For the text-containing cell, return its midpoint in (x, y) coordinate format. 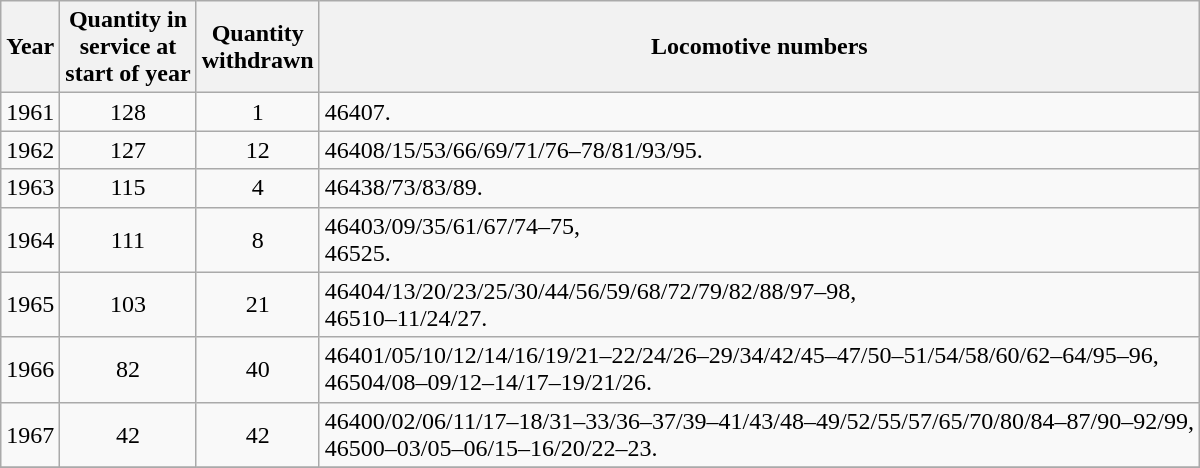
115 (128, 188)
111 (128, 240)
46407. (759, 112)
46404/13/20/23/25/30/44/56/59/68/72/79/82/88/97–98,46510–11/24/27. (759, 304)
Quantitywithdrawn (258, 47)
46401/05/10/12/14/16/19/21–22/24/26–29/34/42/45–47/50–51/54/58/60/62–64/95–96,46504/08–09/12–14/17–19/21/26. (759, 370)
40 (258, 370)
8 (258, 240)
1963 (30, 188)
1965 (30, 304)
1962 (30, 150)
Quantity inservice atstart of year (128, 47)
4 (258, 188)
Locomotive numbers (759, 47)
46403/09/35/61/67/74–75,46525. (759, 240)
127 (128, 150)
12 (258, 150)
1 (258, 112)
128 (128, 112)
21 (258, 304)
103 (128, 304)
46438/73/83/89. (759, 188)
1961 (30, 112)
82 (128, 370)
1966 (30, 370)
46400/02/06/11/17–18/31–33/36–37/39–41/43/48–49/52/55/57/65/70/80/84–87/90–92/99,46500–03/05–06/15–16/20/22–23. (759, 434)
46408/15/53/66/69/71/76–78/81/93/95. (759, 150)
1964 (30, 240)
1967 (30, 434)
Year (30, 47)
